Locate the cell with the specified text and output its (x, y) center coordinate. 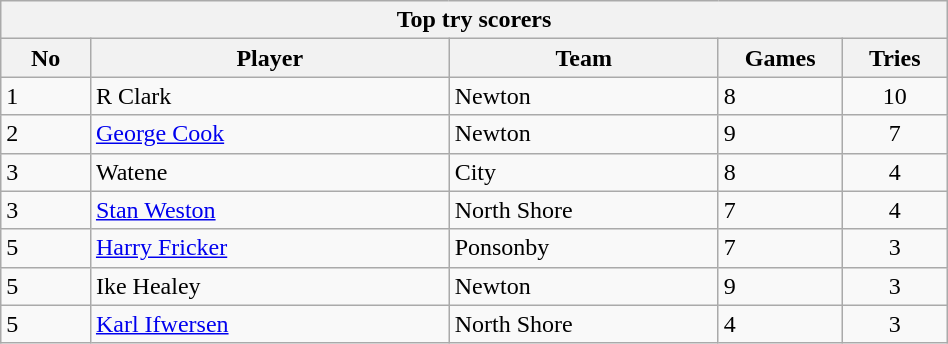
Tries (894, 58)
Top try scorers (474, 20)
Games (780, 58)
Stan Weston (270, 210)
Player (270, 58)
Karl Ifwersen (270, 324)
George Cook (270, 134)
Watene (270, 172)
Harry Fricker (270, 248)
2 (46, 134)
No (46, 58)
Ike Healey (270, 286)
City (584, 172)
Team (584, 58)
10 (894, 96)
R Clark (270, 96)
1 (46, 96)
Ponsonby (584, 248)
